Return (X, Y) of the center of cell containing provided text 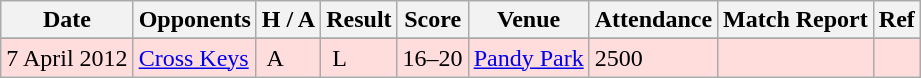
H / A (288, 20)
Venue (528, 20)
Ref (896, 20)
Result (359, 20)
A (288, 58)
L (359, 58)
Score (432, 20)
2500 (653, 58)
Match Report (796, 20)
Cross Keys (194, 58)
7 April 2012 (67, 58)
Pandy Park (528, 58)
Attendance (653, 20)
Date (67, 20)
16–20 (432, 58)
Opponents (194, 20)
